From the cell containing the given text, extract its center point as (x, y) coordinate. 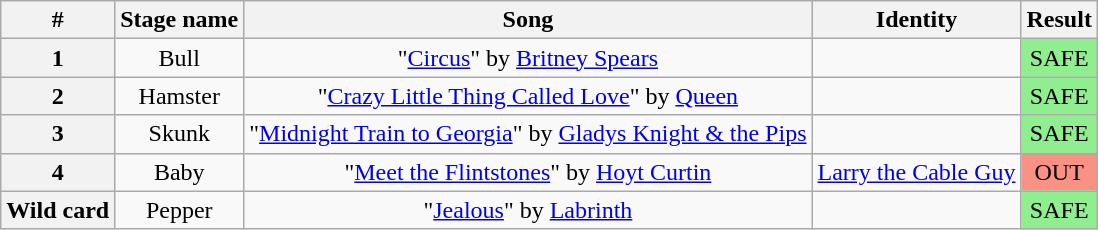
Bull (180, 58)
# (58, 20)
Identity (916, 20)
"Crazy Little Thing Called Love" by Queen (528, 96)
Stage name (180, 20)
"Meet the Flintstones" by Hoyt Curtin (528, 172)
"Circus" by Britney Spears (528, 58)
4 (58, 172)
"Midnight Train to Georgia" by Gladys Knight & the Pips (528, 134)
Wild card (58, 210)
"Jealous" by Labrinth (528, 210)
3 (58, 134)
Song (528, 20)
Skunk (180, 134)
Pepper (180, 210)
OUT (1059, 172)
Hamster (180, 96)
2 (58, 96)
1 (58, 58)
Result (1059, 20)
Baby (180, 172)
Larry the Cable Guy (916, 172)
